Return the (x, y) coordinate for the center point of the cell that contains the specified text.  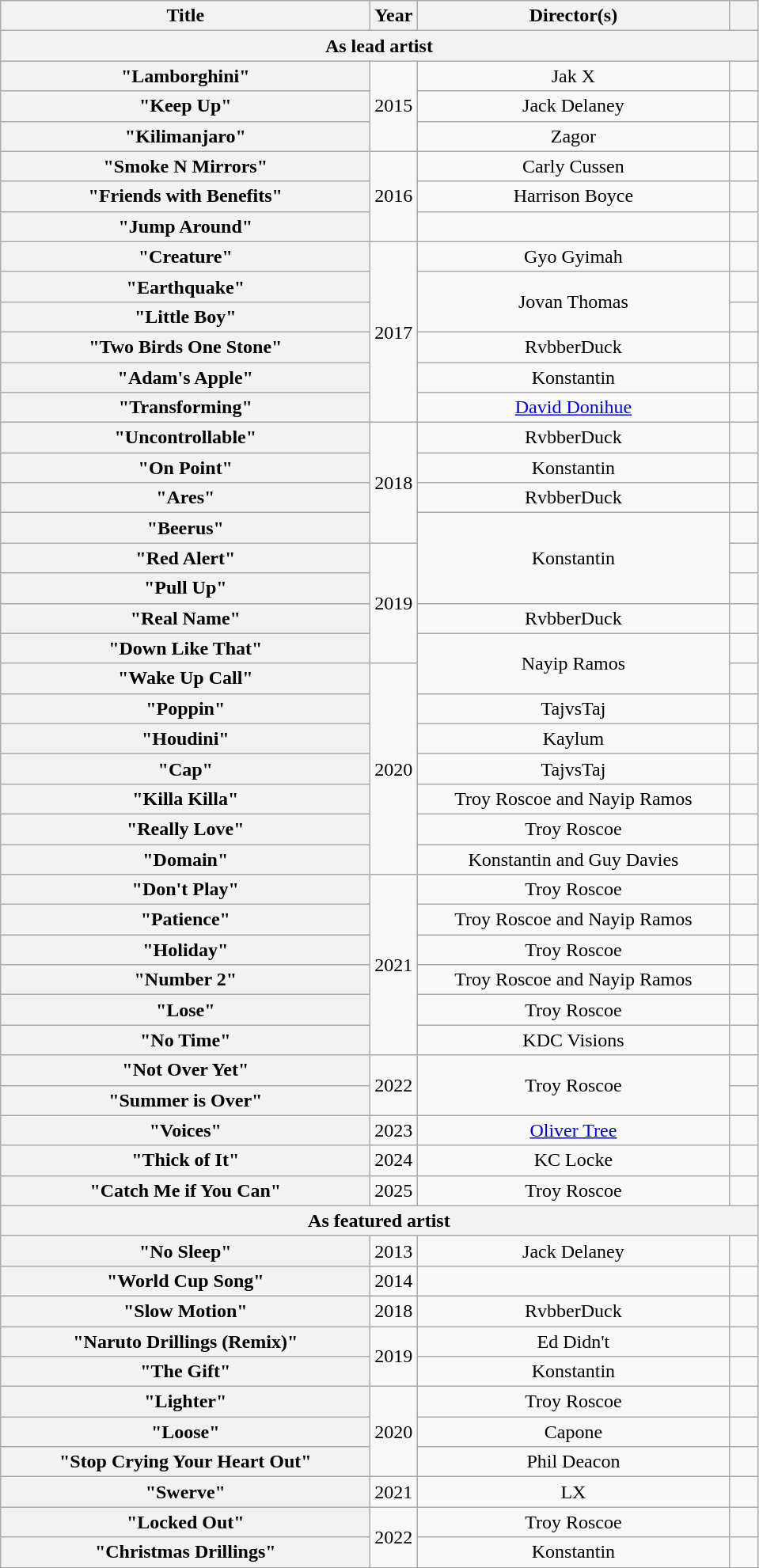
Carly Cussen (573, 166)
2017 (394, 332)
2014 (394, 1281)
"Swerve" (185, 1492)
Oliver Tree (573, 1130)
"Holiday" (185, 950)
"Kilimanjaro" (185, 136)
"Earthquake" (185, 287)
2023 (394, 1130)
"Adam's Apple" (185, 378)
"Smoke N Mirrors" (185, 166)
"Locked Out" (185, 1522)
Nayip Ramos (573, 663)
Phil Deacon (573, 1462)
"Little Boy" (185, 317)
Ed Didn't (573, 1342)
Capone (573, 1432)
"Thick of It" (185, 1160)
"Lamborghini" (185, 76)
"Naruto Drillings (Remix)" (185, 1342)
"Number 2" (185, 980)
"Real Name" (185, 618)
Zagor (573, 136)
2016 (394, 196)
Jak X (573, 76)
Director(s) (573, 16)
"Creature" (185, 256)
"Christmas Drillings" (185, 1552)
"Down Like That" (185, 648)
"Beerus" (185, 528)
"Ares" (185, 498)
"Transforming" (185, 408)
Konstantin and Guy Davies (573, 859)
Harrison Boyce (573, 196)
"Summer is Over" (185, 1100)
"Loose" (185, 1432)
Kaylum (573, 738)
LX (573, 1492)
2015 (394, 106)
"Poppin" (185, 708)
"World Cup Song" (185, 1281)
"Keep Up" (185, 106)
2013 (394, 1251)
"Domain" (185, 859)
"Lose" (185, 1010)
Title (185, 16)
As lead artist (379, 46)
"Jump Around" (185, 226)
2024 (394, 1160)
"Cap" (185, 769)
Gyo Gyimah (573, 256)
Jovan Thomas (573, 302)
KDC Visions (573, 1040)
"Red Alert" (185, 558)
"No Sleep" (185, 1251)
"Voices" (185, 1130)
"Lighter" (185, 1402)
"Stop Crying Your Heart Out" (185, 1462)
"Killa Killa" (185, 799)
2025 (394, 1190)
"The Gift" (185, 1372)
"Really Love" (185, 829)
"Uncontrollable" (185, 438)
"Slow Motion" (185, 1311)
"Not Over Yet" (185, 1070)
As featured artist (379, 1221)
"Catch Me if You Can" (185, 1190)
"On Point" (185, 468)
"Friends with Benefits" (185, 196)
"No Time" (185, 1040)
Year (394, 16)
KC Locke (573, 1160)
"Wake Up Call" (185, 678)
"Two Birds One Stone" (185, 347)
"Pull Up" (185, 588)
"Don't Play" (185, 890)
"Patience" (185, 920)
"Houdini" (185, 738)
David Donihue (573, 408)
